Output the (x, y) coordinate of the center of the cell containing the given text.  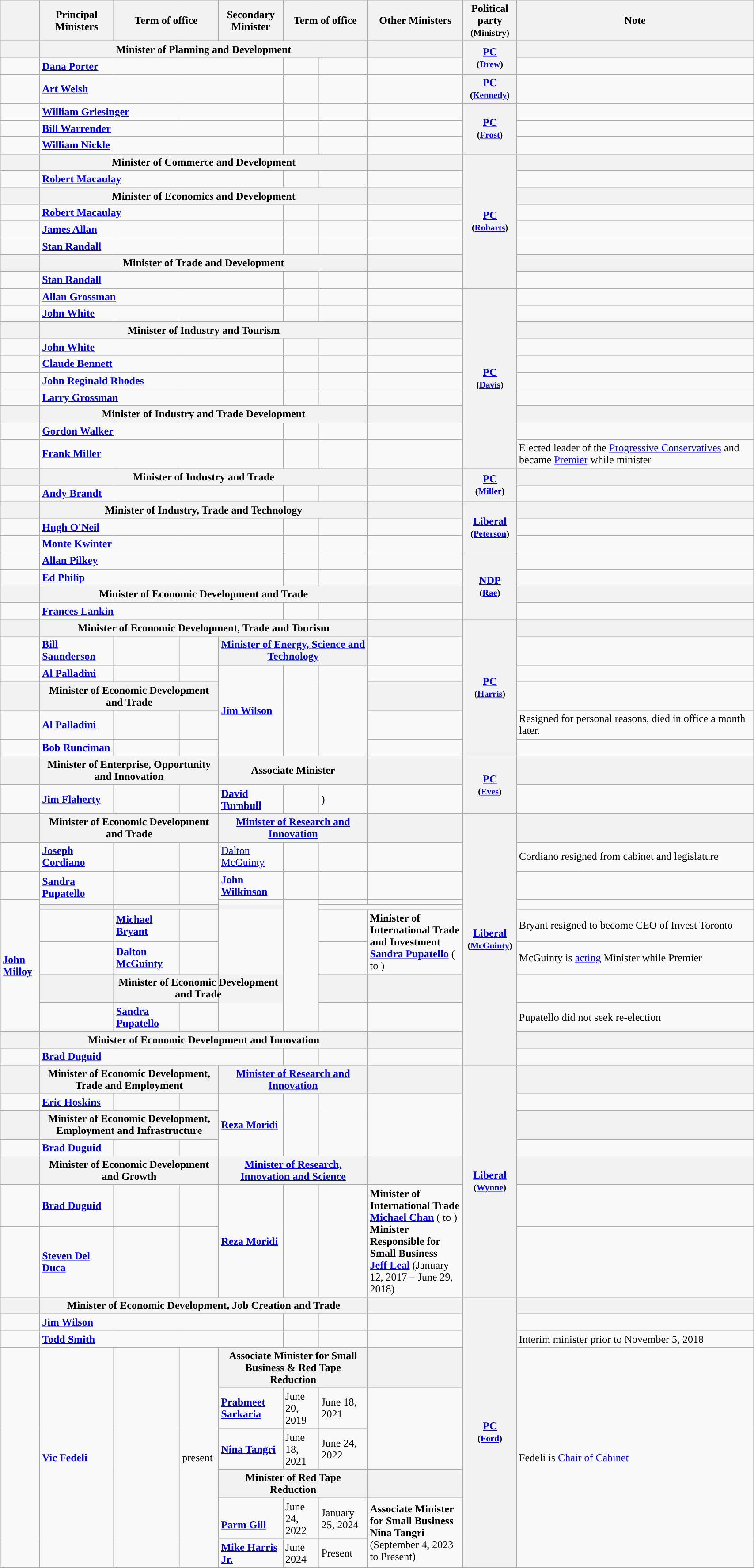
Allan Grossman (162, 297)
PC(Kennedy) (489, 89)
Minister of Economic Development, Trade and Employment (129, 1079)
Minister of Industry and Trade Development (204, 414)
Resigned for personal reasons, died in office a month later. (635, 725)
Minister of Energy, Science and Technology (293, 651)
Minister of Enterprise, Opportunity and Innovation (129, 770)
Parm Gill (251, 1519)
Minister of Economic Development, Employment and Infrastructure (129, 1125)
Cordiano resigned from cabinet and legislature (635, 857)
Minister of Industry and Trade (204, 476)
Michael Bryant (147, 926)
Bryant resigned to become CEO of Invest Toronto (635, 926)
David Turnbull (251, 799)
McGuinty is acting Minister while Premier (635, 958)
Ed Philip (162, 578)
Associate Minister for Small Business & Red Tape Reduction (293, 1368)
James Allan (162, 229)
PC(Miller) (489, 485)
William Nickle (162, 145)
Allan Pilkey (162, 561)
June 20, 2019 (301, 1409)
William Griesinger (162, 112)
Bob Runciman (77, 748)
Minister of Research, Innovation and Science (293, 1170)
PC(Frost) (489, 128)
Andy Brandt (162, 493)
PC(Eves) (489, 785)
Jim Flaherty (77, 799)
Minister of Trade and Development (204, 263)
Vic Fedeli (77, 1458)
Minister of Planning and Development (204, 49)
Associate Minister for Small Business Nina Tangri (September 4, 2023 to Present) (415, 1533)
John Reginald Rhodes (162, 381)
Nina Tangri (251, 1449)
Hugh O'Neil (162, 527)
Elected leader of the Progressive Conservatives and became Premier while minister (635, 454)
PC(Drew) (489, 58)
June 2024 (301, 1553)
Frances Lankin (162, 611)
Other Ministers (415, 21)
present (199, 1458)
Claude Bennett (162, 364)
NDP(Rae) (489, 586)
Minister of Economic Development, Job Creation and Trade (204, 1305)
Minister of Economic Development, Trade and Tourism (204, 628)
PC(Davis) (489, 378)
Dana Porter (162, 66)
Minister of International Trade and InvestmentSandra Pupatello ( to ) (415, 942)
Minister of Industry and Tourism (204, 330)
Joseph Cordiano (77, 857)
Gordon Walker (162, 431)
Associate Minister (293, 770)
Steven Del Duca (77, 1262)
Liberal(McGuinty) (489, 939)
Interim minister prior to November 5, 2018 (635, 1339)
Secondary Minister (251, 21)
John Wilkinson (251, 885)
Todd Smith (162, 1339)
PC(Ford) (489, 1432)
PC(Harris) (489, 688)
Eric Hoskins (77, 1102)
Minister of Industry, Trade and Technology (204, 510)
Frank Miller (162, 454)
Minister of Economic Development and Growth (129, 1170)
Minister of Red Tape Reduction (293, 1484)
Pupatello did not seek re-election (635, 1017)
Minister of International TradeMichael Chan ( to )Minister Responsible for Small BusinessJeff Leal (January 12, 2017 – June 29, 2018) (415, 1241)
Minister of Commerce and Development (204, 162)
PC(Robarts) (489, 221)
Political party(Ministry) (489, 21)
January 25, 2024 (343, 1519)
Minister of Economic Development and Innovation (204, 1040)
Larry Grossman (162, 397)
Principal Ministers (77, 21)
Minister of Economics and Development (204, 196)
Present (343, 1553)
Art Welsh (162, 89)
John Milloy (20, 966)
Prabmeet Sarkaria (251, 1409)
) (343, 799)
Bill Saunderson (77, 651)
Bill Warrender (162, 128)
Mike Harris Jr. (251, 1553)
Liberal(Peterson) (489, 527)
Fedeli is Chair of Cabinet (635, 1458)
Liberal(Wynne) (489, 1181)
Note (635, 21)
Monte Kwinter (162, 544)
